Provide the [X, Y] coordinate of the cell's center where the given text is located.  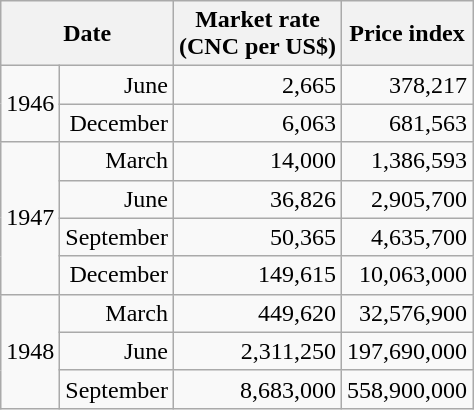
2,311,250 [258, 351]
558,900,000 [406, 389]
2,665 [258, 85]
378,217 [406, 85]
Market rate(CNC per US$) [258, 34]
Price index [406, 34]
32,576,900 [406, 313]
1947 [30, 218]
4,635,700 [406, 237]
10,063,000 [406, 275]
Date [88, 34]
36,826 [258, 199]
1946 [30, 104]
8,683,000 [258, 389]
6,063 [258, 123]
1,386,593 [406, 161]
1948 [30, 351]
149,615 [258, 275]
681,563 [406, 123]
14,000 [258, 161]
197,690,000 [406, 351]
50,365 [258, 237]
449,620 [258, 313]
2,905,700 [406, 199]
